Detect which cell encompasses the target text, then output its (X, Y) center coordinate. 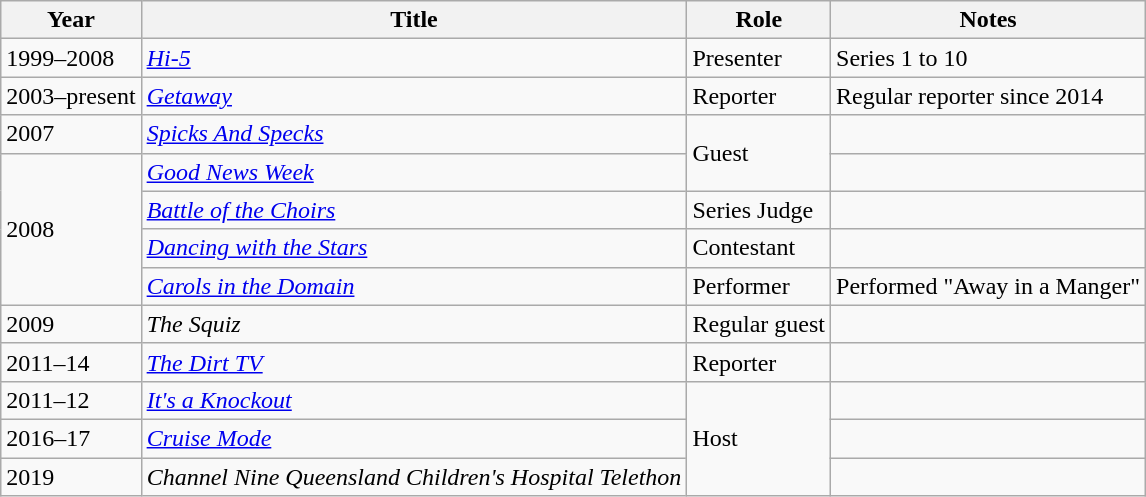
2011–12 (71, 400)
Regular guest (759, 324)
2008 (71, 229)
Role (759, 20)
Performer (759, 286)
Battle of the Choirs (414, 210)
Contestant (759, 248)
The Dirt TV (414, 362)
Carols in the Domain (414, 286)
Host (759, 438)
Notes (988, 20)
Title (414, 20)
Guest (759, 153)
1999–2008 (71, 58)
Series 1 to 10 (988, 58)
It's a Knockout (414, 400)
Series Judge (759, 210)
Spicks And Specks (414, 134)
2007 (71, 134)
Presenter (759, 58)
Dancing with the Stars (414, 248)
Cruise Mode (414, 438)
Hi-5 (414, 58)
Getaway (414, 96)
2019 (71, 477)
2009 (71, 324)
2003–present (71, 96)
Performed "Away in a Manger" (988, 286)
The Squiz (414, 324)
Good News Week (414, 172)
Regular reporter since 2014 (988, 96)
2016–17 (71, 438)
Year (71, 20)
2011–14 (71, 362)
Channel Nine Queensland Children's Hospital Telethon (414, 477)
